Locate the cell with the specified text and output its (x, y) center coordinate. 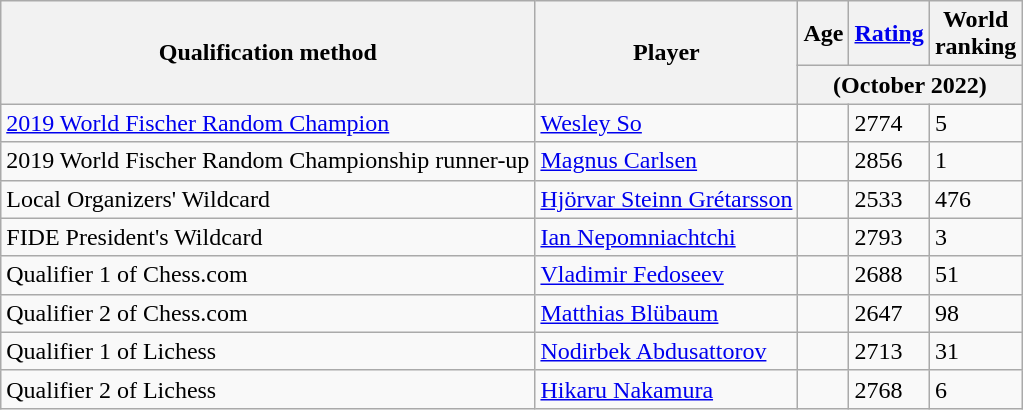
2713 (889, 351)
Player (666, 52)
51 (975, 275)
Vladimir Fedoseev (666, 275)
1 (975, 161)
Qualification method (268, 52)
3 (975, 237)
98 (975, 313)
Hikaru Nakamura (666, 389)
Rating (889, 34)
Qualifier 2 of Lichess (268, 389)
31 (975, 351)
2774 (889, 123)
Worldranking (975, 34)
Qualifier 1 of Chess.com (268, 275)
2533 (889, 199)
FIDE President's Wildcard (268, 237)
Qualifier 2 of Chess.com (268, 313)
Qualifier 1 of Lichess (268, 351)
Hjörvar Steinn Grétarsson (666, 199)
Matthias Blübaum (666, 313)
5 (975, 123)
2768 (889, 389)
2856 (889, 161)
2647 (889, 313)
Wesley So (666, 123)
476 (975, 199)
Nodirbek Abdusattorov (666, 351)
(October 2022) (910, 85)
Ian Nepomniachtchi (666, 237)
2019 World Fischer Random Championship runner-up (268, 161)
6 (975, 389)
2019 World Fischer Random Champion (268, 123)
2793 (889, 237)
Age (824, 34)
Local Organizers' Wildcard (268, 199)
2688 (889, 275)
Magnus Carlsen (666, 161)
